Provide the (x, y) coordinate of the cell's center where the given text is located.  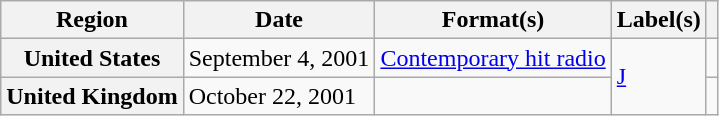
October 22, 2001 (279, 96)
Date (279, 20)
Label(s) (658, 20)
United States (92, 58)
J (658, 77)
Contemporary hit radio (493, 58)
Region (92, 20)
September 4, 2001 (279, 58)
United Kingdom (92, 96)
Format(s) (493, 20)
